Identify which cell holds the provided text, then report its [x, y] central coordinate. 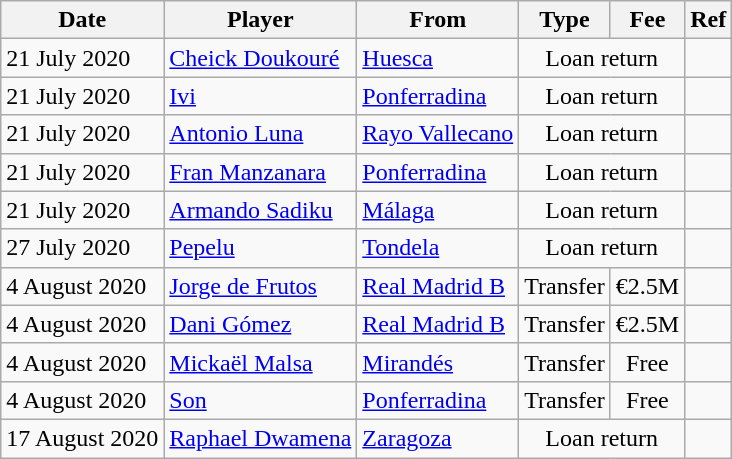
27 July 2020 [82, 248]
Málaga [438, 210]
Player [260, 20]
Mirandés [438, 362]
17 August 2020 [82, 438]
Mickaël Malsa [260, 362]
Date [82, 20]
Antonio Luna [260, 134]
Pepelu [260, 248]
From [438, 20]
Raphael Dwamena [260, 438]
Son [260, 400]
Zaragoza [438, 438]
Ivi [260, 96]
Ref [708, 20]
Jorge de Frutos [260, 286]
Cheick Doukouré [260, 58]
Tondela [438, 248]
Armando Sadiku [260, 210]
Fran Manzanara [260, 172]
Dani Gómez [260, 324]
Huesca [438, 58]
Fee [647, 20]
Rayo Vallecano [438, 134]
Type [565, 20]
